Provide the [x, y] coordinate of the cell's center where the given text is located.  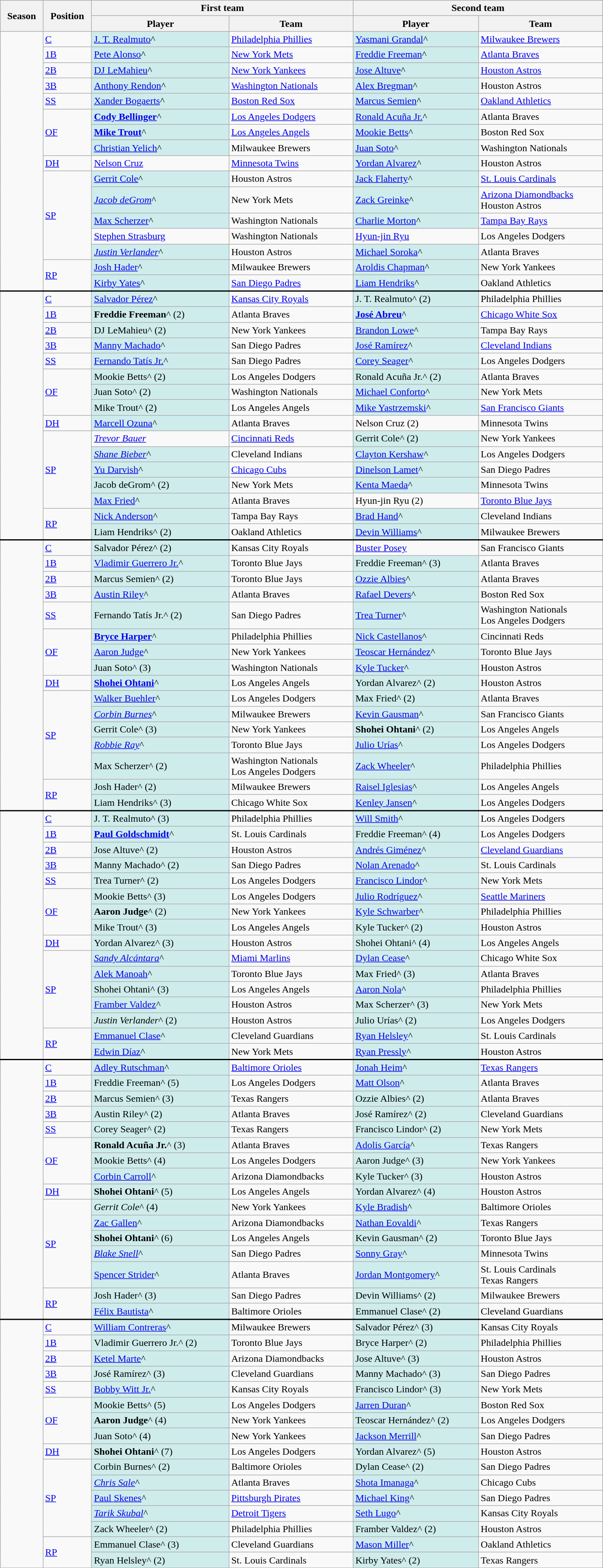
Yordan Alvarez^ (4) [416, 1191]
Nick Anderson^ [161, 516]
Max Fried^ (2) [416, 698]
Yordan Alvarez^ (2) [416, 683]
Nick Castellanos^ [416, 636]
Michael Conforto^ [416, 392]
Justin Verlander^ (2) [161, 1020]
Edwin Díaz^ [161, 1052]
Emmanuel Clase^ [161, 1036]
Freddie Freeman^ (5) [161, 1083]
Mookie Betts^ (5) [161, 1405]
Liam Hendriks^ (3) [161, 803]
Trea Turner^ (2) [161, 881]
Josh Hader^ (2) [161, 787]
Austin Riley^ [161, 594]
José Abreu^ [416, 314]
Ketel Marte^ [161, 1358]
William Contreras^ [161, 1327]
Mike Trout^ [161, 132]
Ryan Helsley^ [416, 1036]
Marcell Ozuna^ [161, 423]
Jordan Montgomery^ [416, 1275]
Salvador Pérez^ [161, 299]
Framber Valdez^ (2) [416, 1529]
Kevin Gausman^ [416, 714]
Aaron Nola^ [416, 989]
Kyle Tucker^ [416, 667]
Second team [478, 8]
Spencer Strider^ [161, 1275]
Shohei Ohtani^ (4) [416, 943]
Clayton Kershaw^ [416, 454]
Fernando Tatís Jr.^ (2) [161, 615]
Francisco Lindor^ (2) [416, 1129]
J. T. Realmuto^ [161, 39]
Dinelson Lamet^ [416, 470]
Liam Hendriks^ [416, 283]
Teoscar Hernández^ (2) [416, 1420]
Bobby Witt Jr.^ [161, 1389]
Shohei Ohtani^ (3) [161, 989]
St. Louis CardinalsTexas Rangers [541, 1275]
Corey Seager^ [416, 361]
Josh Hader^ (3) [161, 1296]
Will Smith^ [416, 818]
Freddie Freeman^ (2) [161, 314]
Josh Hader^ [161, 267]
Max Fried^ (3) [416, 974]
Juan Soto^ (3) [161, 667]
Mike Trout^ (2) [161, 408]
Zack Greinke^ [416, 200]
José Ramírez^ (2) [416, 1114]
Detroit Tigers [291, 1513]
Adley Rutschman^ [161, 1067]
Adolis García^ [416, 1145]
Juan Soto^ (2) [161, 392]
Aaron Judge^ [161, 652]
Matt Olson^ [416, 1083]
Jose Altuve^ [416, 70]
Alek Manoah^ [161, 974]
Blake Snell^ [161, 1254]
Freddie Freeman^ (4) [416, 834]
Yasmani Grandal^ [416, 39]
Vladimir Guerrero Jr.^ (2) [161, 1343]
Manny Machado^ (2) [161, 865]
Max Scherzer^ (2) [161, 766]
Alex Bregman^ [416, 86]
Stephen Strasburg [161, 236]
Jack Flaherty^ [416, 179]
Salvador Pérez^ (3) [416, 1327]
Buster Posey [416, 548]
Seattle Mariners [541, 896]
Corbin Burnes^ [161, 714]
Xander Bogaerts^ [161, 101]
José Ramírez^ (3) [161, 1374]
Mike Trout^ (3) [161, 927]
Seth Lugo^ [416, 1513]
Yordan Alvarez^ (3) [161, 943]
Francisco Lindor^ (3) [416, 1389]
Pete Alonso^ [161, 55]
DJ LeMahieu^ [161, 70]
Max Scherzer^ [161, 221]
Aaron Judge^ (2) [161, 912]
Sandy Alcántara^ [161, 958]
Trevor Bauer [161, 439]
Ozzie Albies^ (2) [416, 1098]
Max Scherzer^ (3) [416, 1005]
Mookie Betts^ (4) [161, 1160]
Dylan Cease^ [416, 958]
First team [223, 8]
Emmanuel Clase^ (2) [416, 1312]
Walker Buehler^ [161, 698]
Shota Imanaga^ [416, 1482]
Gerrit Cole^ (3) [161, 730]
Sonny Gray^ [416, 1254]
Juan Soto^ (4) [161, 1436]
Vladimir Guerrero Jr.^ [161, 563]
Ronald Acuña Jr.^ (3) [161, 1145]
Michael Soroka^ [416, 252]
Jose Altuve^ (2) [161, 850]
Jacob deGrom^ (2) [161, 485]
Brad Hand^ [416, 516]
Kenta Maeda^ [416, 485]
Fernando Tatís Jr.^ [161, 361]
Devin Williams^ (2) [416, 1296]
Chris Sale^ [161, 1482]
Gerrit Cole^ (2) [416, 439]
Arizona DiamondbacksHouston Astros [541, 200]
Ryan Helsley^ (2) [161, 1560]
Marcus Semien^ [416, 101]
Raisel Iglesias^ [416, 787]
Teoscar Hernández^ [416, 652]
Mookie Betts^ [416, 132]
Brandon Lowe^ [416, 330]
Julio Rodríguez^ [416, 896]
Mike Yastrzemski^ [416, 408]
Yu Darvish^ [161, 470]
Emmanuel Clase^ (3) [161, 1544]
Aaron Judge^ (4) [161, 1420]
Marcus Semien^ (3) [161, 1098]
Shohei Ohtani^ (2) [416, 730]
Félix Bautista^ [161, 1312]
Manny Machado^ [161, 346]
Jonah Heim^ [416, 1067]
Kirby Yates^ [161, 283]
Yordan Alvarez^ [416, 163]
J. T. Realmuto^ (3) [161, 818]
Kyle Bradish^ [416, 1207]
Ronald Acuña Jr.^ [416, 117]
Hyun-jin Ryu (2) [416, 501]
Jackson Merrill^ [416, 1436]
Juan Soto^ [416, 148]
Justin Verlander^ [161, 252]
Charlie Morton^ [416, 221]
Kyle Tucker^ (2) [416, 927]
Kyle Tucker^ (3) [416, 1176]
Robbie Ray^ [161, 745]
Austin Riley^ (2) [161, 1114]
José Ramírez^ [416, 346]
Aaron Judge^ (3) [416, 1160]
Kenley Jansen^ [416, 803]
Trea Turner^ [416, 615]
Ryan Pressly^ [416, 1052]
Salvador Pérez^ (2) [161, 548]
Jarren Duran^ [416, 1405]
Zack Wheeler^ (2) [161, 1529]
J. T. Realmuto^ (2) [416, 299]
Ozzie Albies^ [416, 579]
Francisco Lindor^ [416, 881]
Anthony Rendon^ [161, 86]
Shane Bieber^ [161, 454]
Cody Bellinger^ [161, 117]
DJ LeMahieu^ (2) [161, 330]
Christian Yelich^ [161, 148]
Mookie Betts^ (2) [161, 377]
Bryce Harper^ (2) [416, 1343]
Zac Gallen^ [161, 1222]
Manny Machado^ (3) [416, 1374]
Paul Goldschmidt^ [161, 834]
Michael King^ [416, 1498]
Shohei Ohtani^ [161, 683]
Corbin Burnes^ (2) [161, 1467]
Dylan Cease^ (2) [416, 1467]
Nolan Arenado^ [416, 865]
Liam Hendriks^ (2) [161, 531]
Shohei Ohtani^ (5) [161, 1191]
Hyun-jin Ryu [416, 236]
Mason Miller^ [416, 1544]
Nathan Eovaldi^ [416, 1222]
Framber Valdez^ [161, 1005]
Paul Skenes^ [161, 1498]
Shohei Ohtani^ (6) [161, 1238]
Ronald Acuña Jr.^ (2) [416, 377]
Shohei Ohtani^ (7) [161, 1451]
Kyle Schwarber^ [416, 912]
Freddie Freeman^ (3) [416, 563]
Kirby Yates^ (2) [416, 1560]
Yordan Alvarez^ (5) [416, 1451]
Julio Urías^ (2) [416, 1020]
Position [67, 16]
Max Fried^ [161, 501]
Pittsburgh Pirates [291, 1498]
Devin Williams^ [416, 531]
Corey Seager^ (2) [161, 1129]
Rafael Devers^ [416, 594]
Nelson Cruz (2) [416, 423]
Aroldis Chapman^ [416, 267]
Corbin Carroll^ [161, 1176]
Andrés Giménez^ [416, 850]
Marcus Semien^ (2) [161, 579]
Freddie Freeman^ [416, 55]
Kevin Gausman^ (2) [416, 1238]
Nelson Cruz [161, 163]
Mookie Betts^ (3) [161, 896]
Miami Marlins [291, 958]
Tarik Skubal^ [161, 1513]
Gerrit Cole^ [161, 179]
Season [22, 16]
Jacob deGrom^ [161, 200]
Zack Wheeler^ [416, 766]
Bryce Harper^ [161, 636]
Jose Altuve^ (3) [416, 1358]
Gerrit Cole^ (4) [161, 1207]
Julio Urías^ [416, 745]
